Search for the cell housing the specified text and yield its [X, Y] center coordinate. 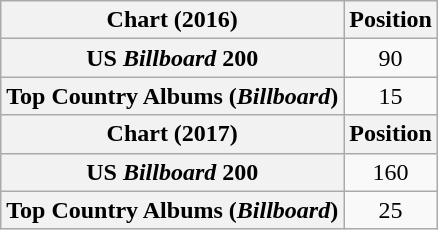
90 [391, 58]
Chart (2017) [172, 134]
160 [391, 172]
Chart (2016) [172, 20]
15 [391, 96]
25 [391, 210]
